Scan for the cell matching the given text and deliver its [x, y] coordinate at center. 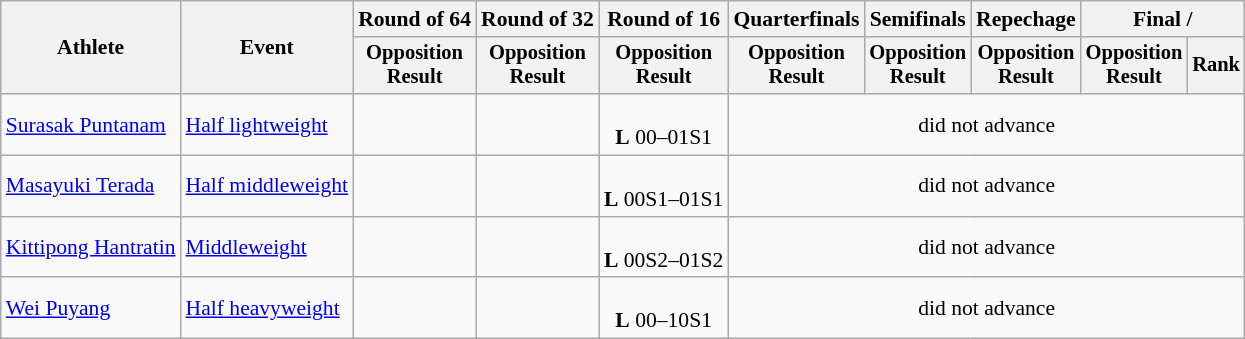
Kittipong Hantratin [91, 248]
Semifinals [918, 19]
Round of 16 [664, 19]
Round of 64 [414, 19]
Rank [1216, 66]
Final / [1163, 19]
L 00–10S1 [664, 308]
Quarterfinals [796, 19]
Surasak Puntanam [91, 124]
Half middleweight [268, 186]
Event [268, 48]
Half lightweight [268, 124]
Middleweight [268, 248]
Half heavyweight [268, 308]
Athlete [91, 48]
Wei Puyang [91, 308]
L 00S2–01S2 [664, 248]
Round of 32 [538, 19]
Repechage [1026, 19]
L 00S1–01S1 [664, 186]
L 00–01S1 [664, 124]
Masayuki Terada [91, 186]
